Return the [x, y] coordinate for the center point of the cell that contains the specified text.  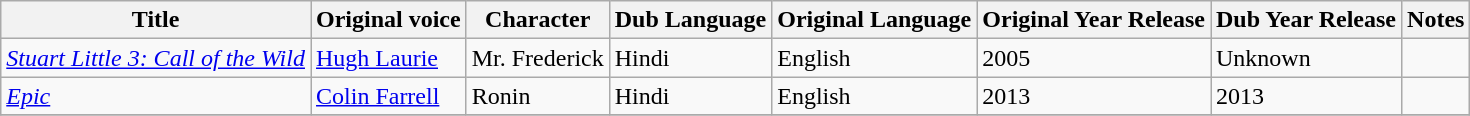
Colin Farrell [388, 96]
Hugh Laurie [388, 58]
Dub Language [690, 20]
Ronin [538, 96]
Character [538, 20]
Title [156, 20]
Unknown [1306, 58]
Original voice [388, 20]
Notes [1436, 20]
2005 [1094, 58]
Original Year Release [1094, 20]
Stuart Little 3: Call of the Wild [156, 58]
Mr. Frederick [538, 58]
Original Language [874, 20]
Epic [156, 96]
Dub Year Release [1306, 20]
